Determine the (X, Y) coordinate at the center of the cell enclosing the given text.  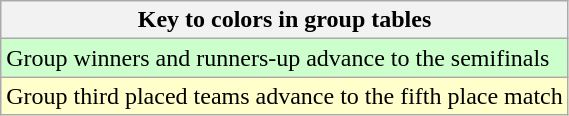
Group winners and runners-up advance to the semifinals (285, 58)
Group third placed teams advance to the fifth place match (285, 96)
Key to colors in group tables (285, 20)
